Scan for the cell matching the given text and deliver its (x, y) coordinate at center. 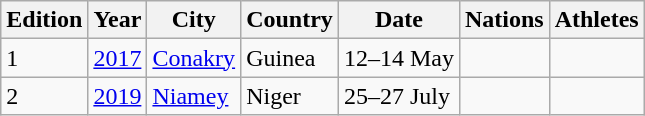
Country (290, 20)
2019 (118, 96)
Nations (504, 20)
Niamey (194, 96)
2 (44, 96)
Guinea (290, 58)
Athletes (596, 20)
25–27 July (398, 96)
Year (118, 20)
Conakry (194, 58)
Niger (290, 96)
2017 (118, 58)
City (194, 20)
1 (44, 58)
Edition (44, 20)
12–14 May (398, 58)
Date (398, 20)
